Find where the given text appears and provide that cell's center as [x, y] coordinate. 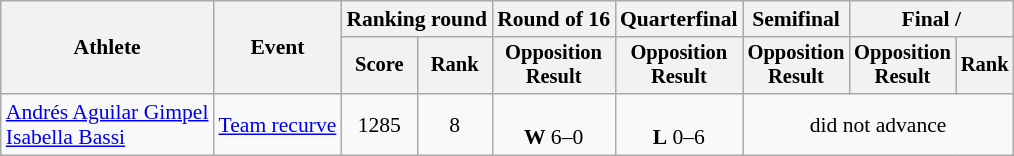
1285 [379, 124]
Round of 16 [554, 19]
Andrés Aguilar GimpelIsabella Bassi [108, 124]
Team recurve [278, 124]
8 [454, 124]
Event [278, 48]
Score [379, 66]
Final / [931, 19]
L 0–6 [679, 124]
Athlete [108, 48]
Semifinal [796, 19]
W 6–0 [554, 124]
Quarterfinal [679, 19]
did not advance [878, 124]
Ranking round [416, 19]
